Locate the cell with the specified text and output its (x, y) center coordinate. 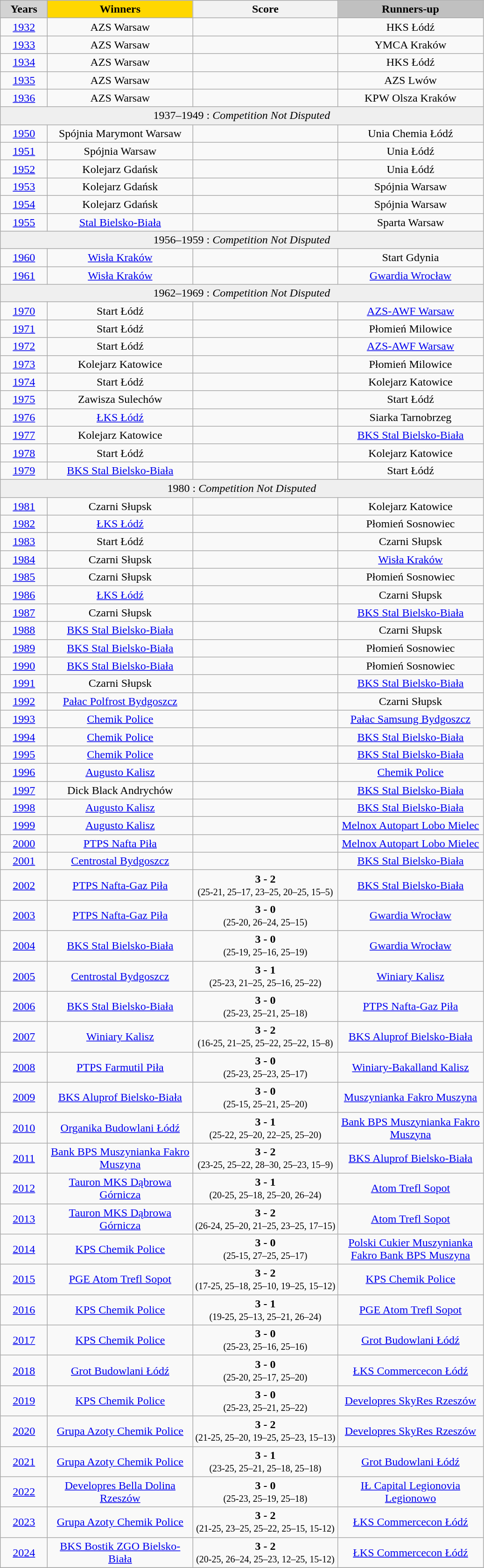
3 - 0(25-20, 26–24, 25–15) (265, 916)
3 - 0(25-23, 25–21, 25–18) (265, 1006)
2002 (24, 885)
3 - 1(20-25, 25–18, 25–20, 26–24) (265, 1188)
1933 (24, 45)
1979 (24, 470)
3 - 2(23-25, 25–22, 28–30, 25–23, 15–9) (265, 1158)
1982 (24, 524)
Polski Cukier Muszynianka Fakro Bank BPS Muszyna (411, 1250)
IŁ Capital Legionovia Legionowo (411, 1492)
1987 (24, 613)
1936 (24, 98)
Unia Chemia Łódź (411, 133)
3 - 0(25-15, 25–21, 25–20) (265, 1098)
1996 (24, 772)
Siarka Tarnobrzeg (411, 417)
3 - 0(25-23, 25–23, 25–17) (265, 1067)
Runners-up (411, 9)
1960 (24, 258)
3 - 2(20-25, 26–24, 25–23, 12–25, 15-12) (265, 1553)
1997 (24, 790)
2023 (24, 1522)
1978 (24, 453)
1962–1969 : Competition Not Disputed (242, 293)
2008 (24, 1067)
3 - 2(25-21, 25–17, 23–25, 20–25, 15–5) (265, 885)
3 - 0(25-19, 25–16, 25–19) (265, 946)
1975 (24, 400)
3 - 0(25-23, 25–19, 25–18) (265, 1492)
1955 (24, 222)
1951 (24, 151)
Sparta Warsaw (411, 222)
1971 (24, 329)
1952 (24, 169)
1988 (24, 630)
1986 (24, 595)
3 - 0(25-15, 27–25, 25–17) (265, 1250)
1999 (24, 826)
1973 (24, 364)
1953 (24, 187)
3 - 2(21-25, 25–20, 19–25, 25–23, 15–13) (265, 1431)
PTPS Farmutil Piła (120, 1067)
1998 (24, 808)
2011 (24, 1158)
Dick Black Andrychów (120, 790)
1985 (24, 577)
2015 (24, 1279)
2003 (24, 916)
2005 (24, 976)
1961 (24, 276)
Zawisza Sulechów (120, 400)
1972 (24, 346)
Score (265, 9)
1981 (24, 506)
2018 (24, 1371)
PTPS Nafta Piła (120, 843)
2014 (24, 1250)
3 - 2(16-25, 21–25, 25–22, 25–22, 15–8) (265, 1037)
Winiary-Bakalland Kalisz (411, 1067)
2022 (24, 1492)
1932 (24, 27)
2020 (24, 1431)
2017 (24, 1340)
2012 (24, 1188)
1954 (24, 204)
3 - 1(25-23, 21–25, 25–16, 25–22) (265, 976)
1970 (24, 311)
Start Gdynia (411, 258)
1989 (24, 648)
2007 (24, 1037)
2024 (24, 1553)
3 - 2(21-25, 23–25, 25–22, 25–15, 15-12) (265, 1522)
1995 (24, 754)
Stal Bielsko-Biała (120, 222)
3 - 2(26-24, 25–20, 21–25, 23–25, 17–15) (265, 1219)
1993 (24, 719)
2013 (24, 1219)
1984 (24, 560)
Developres Bella Dolina Rzeszów (120, 1492)
1956–1959 : Competition Not Disputed (242, 240)
1992 (24, 701)
1977 (24, 435)
2001 (24, 861)
1934 (24, 62)
2016 (24, 1310)
1994 (24, 737)
Winners (120, 9)
YMCA Kraków (411, 45)
Pałac Samsung Bydgoszcz (411, 719)
2006 (24, 1006)
3 - 0(25-23, 25–21, 25–22) (265, 1401)
2021 (24, 1461)
Years (24, 9)
KPW Olsza Kraków (411, 98)
1974 (24, 382)
1980 : Competition Not Disputed (242, 488)
1983 (24, 542)
3 - 1(23-25, 25–21, 25–18, 25–18) (265, 1461)
1990 (24, 666)
AZS Lwów (411, 80)
3 - 1(25-22, 25–20, 22–25, 25–20) (265, 1127)
1976 (24, 417)
1950 (24, 133)
1935 (24, 80)
1937–1949 : Competition Not Disputed (242, 116)
Pałac Polfrost Bydgoszcz (120, 701)
Muszynianka Fakro Muszyna (411, 1098)
2019 (24, 1401)
3 - 0(25-23, 25–16, 25–16) (265, 1340)
2009 (24, 1098)
3 - 2(17-25, 25–18, 25–10, 19–25, 15–12) (265, 1279)
Organika Budowlani Łódź (120, 1127)
2010 (24, 1127)
1991 (24, 684)
2004 (24, 946)
2000 (24, 843)
3 - 1(19-25, 25–13, 25–21, 26–24) (265, 1310)
Spójnia Marymont Warsaw (120, 133)
BKS Bostik ZGO Bielsko-Biała (120, 1553)
3 - 0(25-20, 25–17, 25–20) (265, 1371)
